Find where the given text appears and provide that cell's center as [X, Y] coordinate. 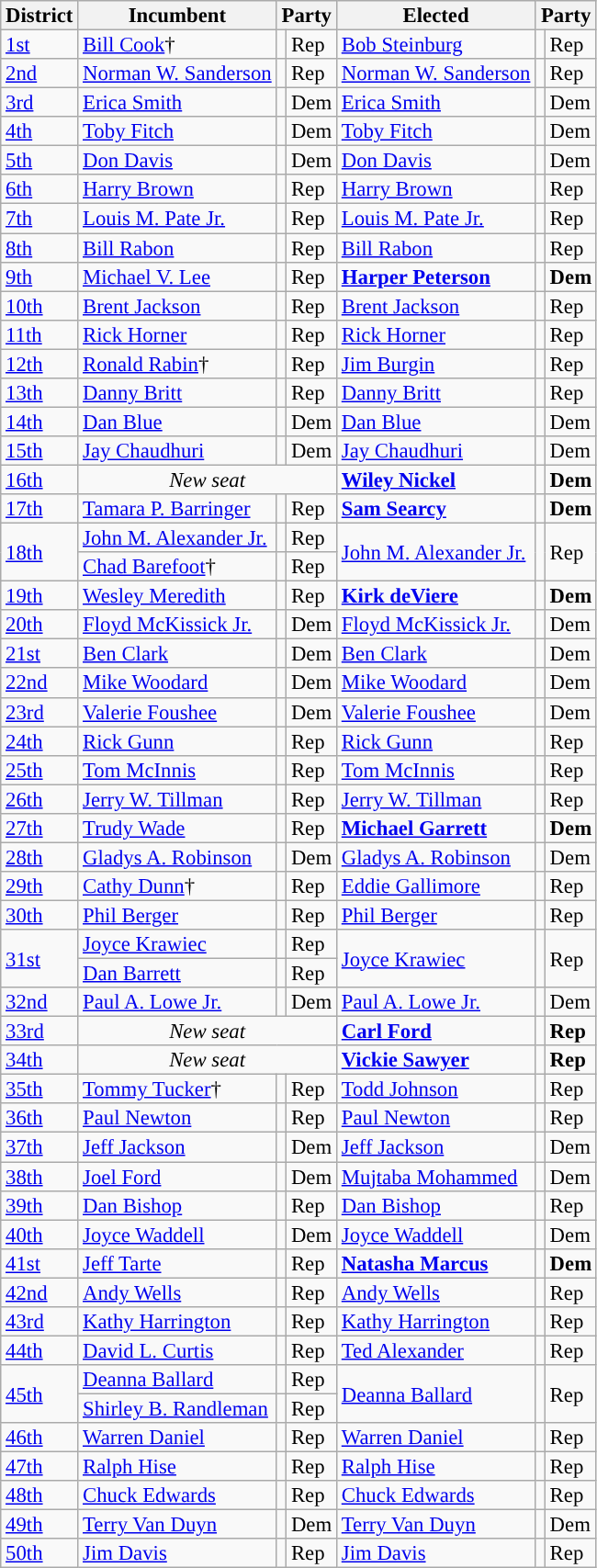
Elected [435, 16]
40th [39, 1235]
25th [39, 770]
David L. Curtis [177, 1350]
District [39, 16]
Harper Peterson [435, 276]
24th [39, 741]
23rd [39, 712]
7th [39, 219]
16th [39, 479]
26th [39, 799]
5th [39, 161]
Natasha Marcus [435, 1263]
Tamara P. Barringer [177, 509]
Dan Barrett [177, 974]
19th [39, 596]
Todd Johnson [435, 1089]
11th [39, 334]
49th [39, 1525]
20th [39, 625]
Jeff Tarte [177, 1263]
18th [39, 553]
22nd [39, 683]
2nd [39, 73]
15th [39, 451]
21st [39, 654]
Joel Ford [177, 1177]
37th [39, 1147]
Bob Steinburg [435, 45]
6th [39, 189]
35th [39, 1089]
48th [39, 1495]
43rd [39, 1322]
45th [39, 1394]
38th [39, 1177]
32nd [39, 1002]
27th [39, 829]
Trudy Wade [177, 829]
41st [39, 1263]
50th [39, 1553]
31st [39, 959]
Carl Ford [435, 1032]
4th [39, 131]
29th [39, 886]
8th [39, 248]
12th [39, 364]
Chad Barefoot† [177, 567]
42nd [39, 1292]
33rd [39, 1032]
Shirley B. Randleman [177, 1408]
9th [39, 276]
34th [39, 1060]
Bill Cook† [177, 45]
Michael V. Lee [177, 276]
47th [39, 1467]
46th [39, 1438]
10th [39, 306]
14th [39, 422]
Wesley Meredith [177, 596]
Ted Alexander [435, 1350]
Eddie Gallimore [435, 886]
Incumbent [177, 16]
36th [39, 1119]
Tommy Tucker† [177, 1089]
Cathy Dunn† [177, 886]
13th [39, 393]
Jim Burgin [435, 364]
3rd [39, 103]
Mujtaba Mohammed [435, 1177]
Ronald Rabin† [177, 364]
28th [39, 857]
Sam Searcy [435, 509]
44th [39, 1350]
17th [39, 509]
1st [39, 45]
Michael Garrett [435, 829]
Wiley Nickel [435, 479]
Vickie Sawyer [435, 1060]
39th [39, 1205]
30th [39, 915]
Kirk deViere [435, 596]
